Identify which cell holds the provided text, then report its (x, y) central coordinate. 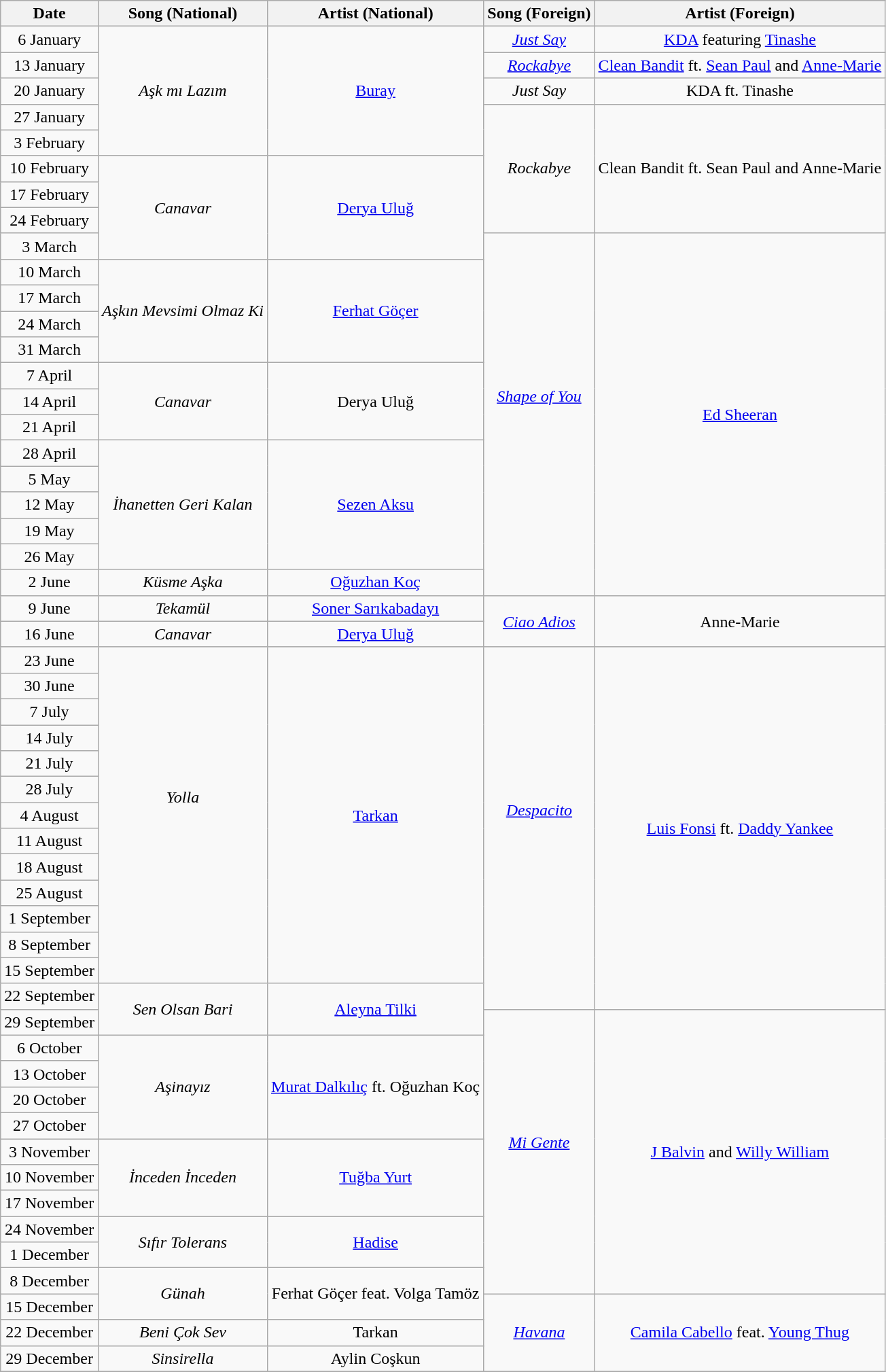
Tuğba Yurt (375, 1178)
6 January (50, 39)
Ciao Adios (539, 621)
15 December (50, 1307)
4 August (50, 815)
26 May (50, 557)
Date (50, 14)
Buray (375, 91)
Soner Sarıkabadayı (375, 608)
17 March (50, 298)
Aylin Coşkun (375, 1358)
15 September (50, 970)
27 January (50, 117)
3 November (50, 1152)
Aleyna Tilki (375, 1009)
Aşk mı Lazım (182, 91)
27 October (50, 1125)
Oğuzhan Koç (375, 582)
1 September (50, 919)
29 September (50, 1022)
28 July (50, 790)
31 March (50, 350)
Sezen Aksu (375, 505)
18 August (50, 867)
İhanetten Geri Kalan (182, 505)
KDA featuring Tinashe (740, 39)
11 August (50, 841)
2 June (50, 582)
23 June (50, 660)
Ed Sheeran (740, 415)
Günah (182, 1294)
J Balvin and Willy William (740, 1151)
Aşkın Mevsimi Olmaz Ki (182, 311)
7 July (50, 711)
Beni Çok Sev (182, 1333)
3 March (50, 246)
Song (National) (182, 14)
9 June (50, 608)
8 December (50, 1281)
24 November (50, 1229)
Luis Fonsi ft. Daddy Yankee (740, 828)
16 June (50, 634)
24 March (50, 324)
22 December (50, 1333)
3 February (50, 143)
Sıfır Tolerans (182, 1242)
5 May (50, 479)
Sen Olsan Bari (182, 1009)
20 October (50, 1100)
14 July (50, 737)
Camila Cabello feat. Young Thug (740, 1333)
24 February (50, 220)
Küsme Aşka (182, 582)
29 December (50, 1358)
KDA ft. Tinashe (740, 91)
13 October (50, 1074)
İnceden İnceden (182, 1178)
17 February (50, 194)
7 April (50, 376)
Havana (539, 1333)
Shape of You (539, 415)
Song (Foreign) (539, 14)
Mi Gente (539, 1151)
21 July (50, 764)
10 March (50, 272)
Tekamül (182, 608)
Sinsirella (182, 1358)
Anne-Marie (740, 621)
Artist (National) (375, 14)
Ferhat Göçer feat. Volga Tamöz (375, 1294)
6 October (50, 1048)
Yolla (182, 815)
30 June (50, 686)
1 December (50, 1255)
10 November (50, 1178)
Despacito (539, 828)
25 August (50, 893)
10 February (50, 169)
Murat Dalkılıç ft. Oğuzhan Koç (375, 1087)
Artist (Foreign) (740, 14)
Ferhat Göçer (375, 311)
17 November (50, 1203)
19 May (50, 531)
Hadise (375, 1242)
8 September (50, 945)
14 April (50, 402)
21 April (50, 427)
12 May (50, 505)
20 January (50, 91)
28 April (50, 453)
13 January (50, 65)
22 September (50, 996)
Aşinayız (182, 1087)
